Find where the given text appears and provide that cell's center as [x, y] coordinate. 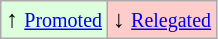
↓ Relegated [162, 20]
↑ Promoted [54, 20]
